Find where the given text appears and provide that cell's center as (X, Y) coordinate. 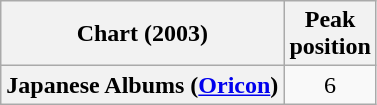
Japanese Albums (Oricon) (142, 85)
Peakposition (330, 34)
6 (330, 85)
Chart (2003) (142, 34)
